Return [X, Y] of the center of cell containing provided text 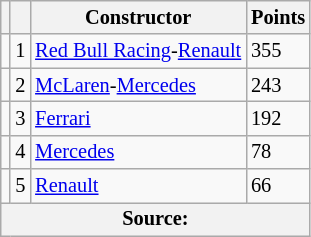
5 [20, 186]
66 [278, 186]
192 [278, 118]
243 [278, 85]
Ferrari [138, 118]
1 [20, 51]
McLaren-Mercedes [138, 85]
3 [20, 118]
Constructor [138, 17]
Source: [156, 219]
Renault [138, 186]
4 [20, 152]
Red Bull Racing-Renault [138, 51]
2 [20, 85]
355 [278, 51]
Points [278, 17]
Mercedes [138, 152]
78 [278, 152]
